Extract the (x, y) coordinate from the center of the cell holding the provided text.  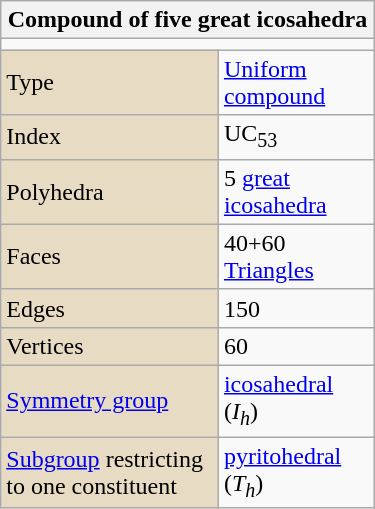
Faces (110, 256)
UC53 (296, 137)
Vertices (110, 346)
40+60 Triangles (296, 256)
60 (296, 346)
Type (110, 82)
Polyhedra (110, 192)
Uniform compound (296, 82)
Symmetry group (110, 402)
icosahedral (Ih) (296, 402)
Edges (110, 308)
Subgroup restricting to one constituent (110, 472)
Index (110, 137)
Compound of five great icosahedra (188, 20)
5 great icosahedra (296, 192)
pyritohedral (Th) (296, 472)
150 (296, 308)
